Provide the [x, y] coordinate of the cell's center where the given text is located.  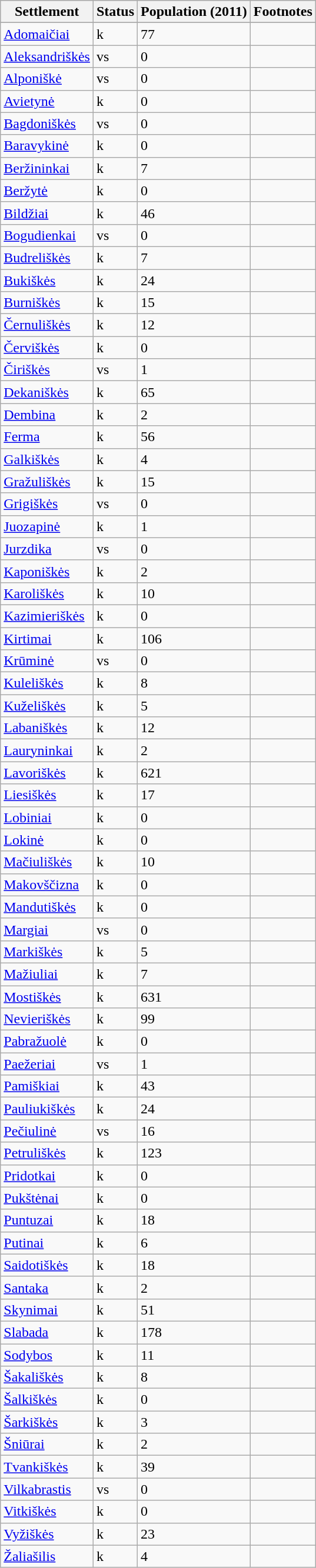
56 [194, 437]
65 [194, 392]
3 [194, 1422]
Baravykinė [47, 146]
Karoliškės [47, 593]
Pridotkai [47, 1176]
Bildžiai [47, 213]
23 [194, 1534]
6 [194, 1243]
Adomaičiai [47, 34]
Margiai [47, 929]
Ferma [47, 437]
Lauryninkai [47, 750]
Šniūrai [47, 1444]
Pečiulinė [47, 1131]
Beržininkai [47, 168]
Sodybos [47, 1355]
Saidotiškės [47, 1265]
Čiriškės [47, 370]
77 [194, 34]
Jurzdika [47, 549]
Makovščizna [47, 885]
Kazimieriškės [47, 616]
Kaponiškės [47, 571]
Petruliškės [47, 1153]
Mostiškės [47, 997]
Budreliškės [47, 258]
Nevieriškės [47, 1019]
Galkiškės [47, 459]
Footnotes [282, 12]
Grigiškės [47, 504]
106 [194, 638]
Markiškės [47, 952]
Burniškės [47, 303]
Paežeriai [47, 1064]
Kuželiškės [47, 706]
Slabada [47, 1332]
123 [194, 1153]
Alponiškė [47, 79]
Skynimai [47, 1310]
Pabražuolė [47, 1042]
Mažiuliai [47, 974]
Bogudienkai [47, 235]
Šakališkės [47, 1377]
Lokinė [47, 840]
39 [194, 1467]
16 [194, 1131]
17 [194, 795]
Žaliašilis [47, 1556]
Vilkabrastis [47, 1489]
621 [194, 773]
Tvankiškės [47, 1467]
Juozapinė [47, 526]
Černuliškės [47, 325]
Vitkiškės [47, 1512]
Labaniškės [47, 728]
11 [194, 1355]
Šalkiškės [47, 1400]
Aleksandriškės [47, 56]
Avietynė [47, 101]
Population (2011) [194, 12]
Liesiškės [47, 795]
Kuleliškės [47, 683]
Bagdoniškės [47, 124]
Bukiškės [47, 281]
Lobiniai [47, 818]
Mandutiškės [47, 907]
Vyžiškės [47, 1534]
Status [115, 12]
631 [194, 997]
Settlement [47, 12]
Putinai [47, 1243]
Beržytė [47, 191]
Krūminė [47, 661]
Pukštėnai [47, 1198]
Puntuzai [47, 1220]
43 [194, 1086]
46 [194, 213]
Šarkiškės [47, 1422]
Lavoriškės [47, 773]
178 [194, 1332]
Červiškės [47, 348]
Pamiškiai [47, 1086]
Kirtimai [47, 638]
99 [194, 1019]
51 [194, 1310]
Dekaniškės [47, 392]
Pauliukiškės [47, 1109]
Santaka [47, 1287]
Gražuliškės [47, 482]
Dembina [47, 415]
Mačiuliškės [47, 862]
